Return the [X, Y] coordinate for the center point of the cell that contains the specified text.  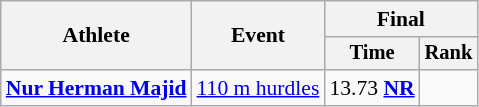
13.73 NR [372, 88]
Final [400, 19]
110 m hurdles [258, 88]
Rank [449, 54]
Time [372, 54]
Event [258, 36]
Athlete [96, 36]
Nur Herman Majid [96, 88]
